Capture the cell that displays the provided text and extract its [x, y] central coordinate. 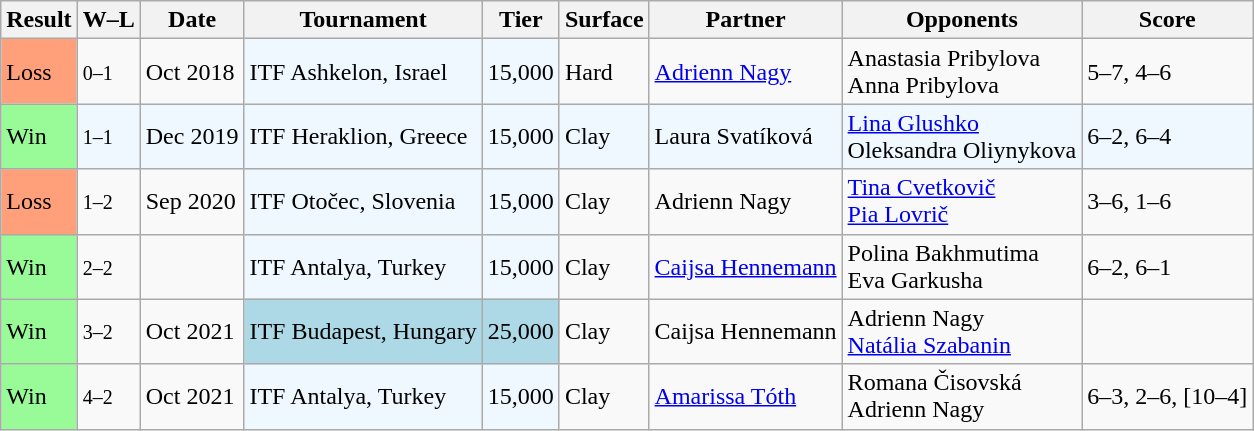
ITF Otočec, Slovenia [363, 202]
Tina Cvetkovič Pia Lovrič [962, 202]
6–2, 6–4 [1168, 136]
Polina Bakhmutima Eva Garkusha [962, 266]
Sep 2020 [192, 202]
2–2 [108, 266]
6–2, 6–1 [1168, 266]
Amarissa Tóth [746, 396]
Lina Glushko Oleksandra Oliynykova [962, 136]
Tournament [363, 20]
Hard [604, 72]
4–2 [108, 396]
Score [1168, 20]
ITF Budapest, Hungary [363, 332]
3–2 [108, 332]
Oct 2018 [192, 72]
ITF Ashkelon, Israel [363, 72]
Partner [746, 20]
Result [39, 20]
Laura Svatíková [746, 136]
1–2 [108, 202]
Opponents [962, 20]
3–6, 1–6 [1168, 202]
Dec 2019 [192, 136]
ITF Heraklion, Greece [363, 136]
Tier [520, 20]
6–3, 2–6, [10–4] [1168, 396]
25,000 [520, 332]
1–1 [108, 136]
Surface [604, 20]
0–1 [108, 72]
5–7, 4–6 [1168, 72]
Romana Čisovská Adrienn Nagy [962, 396]
W–L [108, 20]
Date [192, 20]
Adrienn Nagy Natália Szabanin [962, 332]
Anastasia Pribylova Anna Pribylova [962, 72]
